Extract the (X, Y) coordinate from the center of the cell holding the provided text.  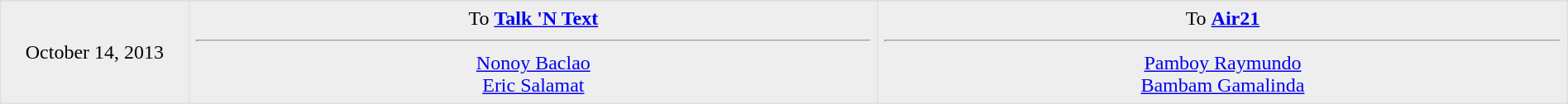
To Talk 'N TextNonoy Baclao Eric Salamat (533, 52)
October 14, 2013 (94, 52)
To Air21Pamboy Raymundo Bambam Gamalinda (1223, 52)
